Return the [X, Y] coordinate for the center point of the cell that contains the specified text.  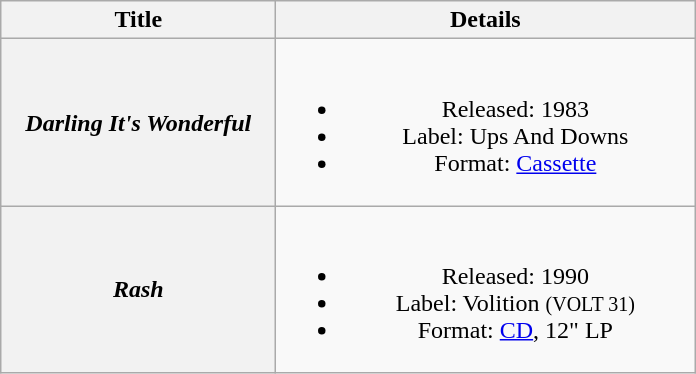
Details [486, 20]
Released: 1990Label: Volition (VOLT 31)Format: CD, 12" LP [486, 290]
Rash [138, 290]
Released: 1983Label: Ups And DownsFormat: Cassette [486, 122]
Title [138, 20]
Darling It's Wonderful [138, 122]
